Pinpoint the cell where the given text exists, returning its (X, Y) midpoint coordinate. 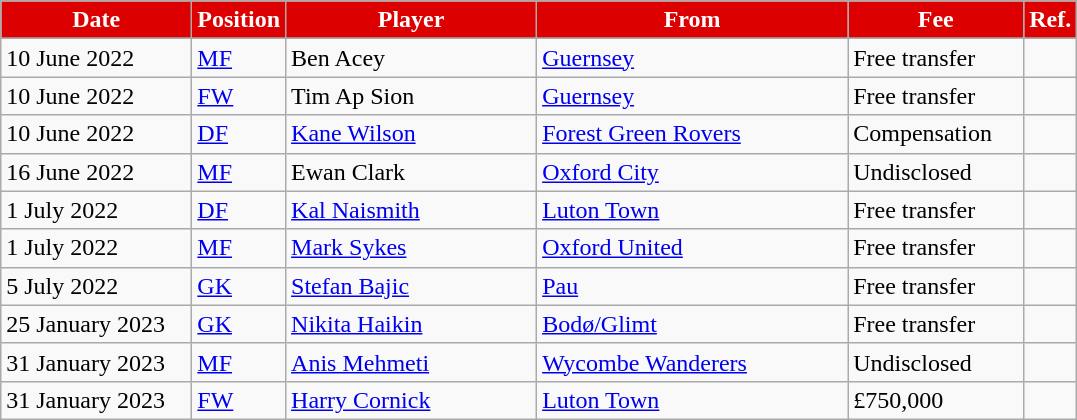
Kal Naismith (412, 210)
Fee (936, 20)
Date (96, 20)
Bodø/Glimt (692, 324)
Tim Ap Sion (412, 96)
From (692, 20)
Ref. (1050, 20)
Anis Mehmeti (412, 362)
Ewan Clark (412, 172)
Player (412, 20)
Mark Sykes (412, 248)
Stefan Bajic (412, 286)
£750,000 (936, 400)
Kane Wilson (412, 134)
Position (239, 20)
Nikita Haikin (412, 324)
Forest Green Rovers (692, 134)
Oxford City (692, 172)
Ben Acey (412, 58)
5 July 2022 (96, 286)
25 January 2023 (96, 324)
Wycombe Wanderers (692, 362)
Pau (692, 286)
Compensation (936, 134)
Oxford United (692, 248)
Harry Cornick (412, 400)
16 June 2022 (96, 172)
